Search for the cell housing the specified text and yield its [x, y] center coordinate. 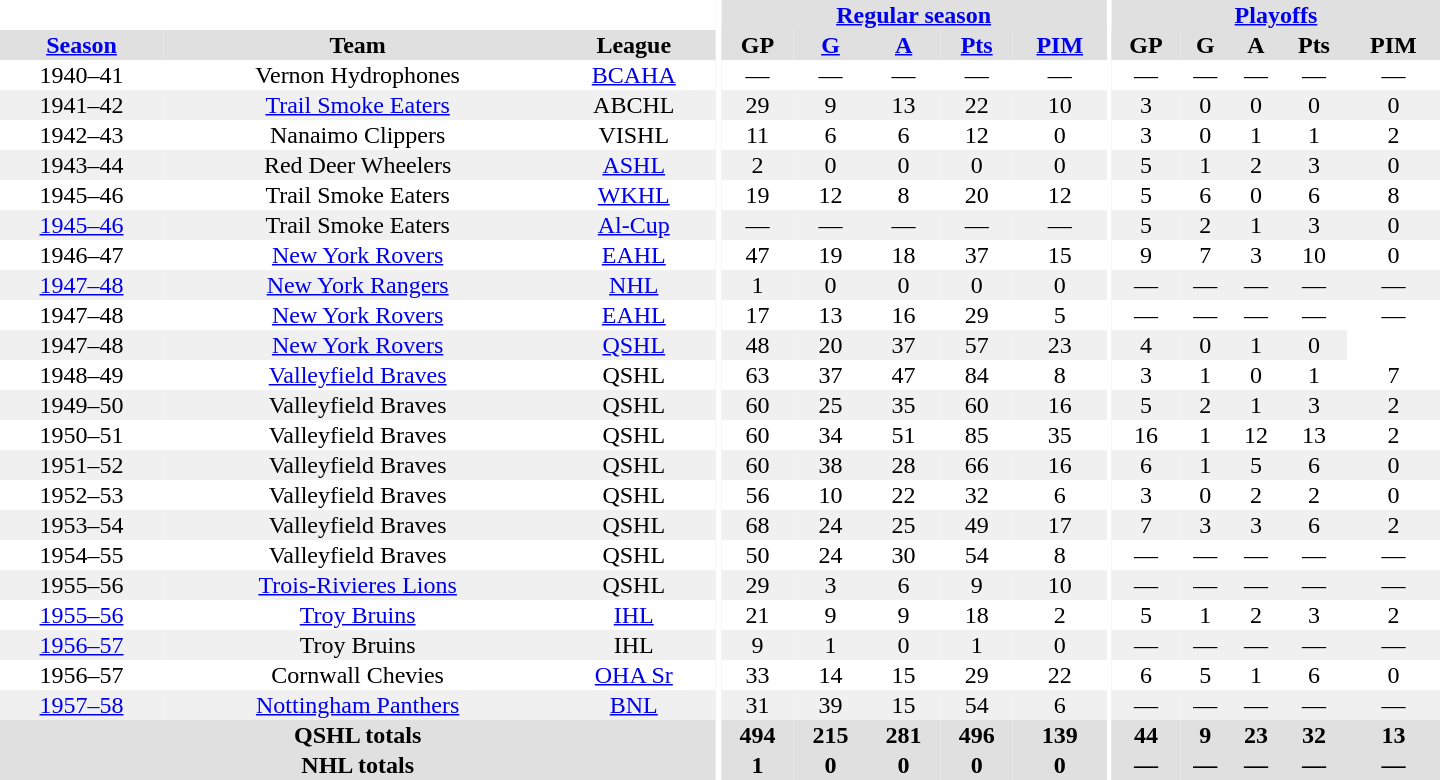
496 [976, 735]
1948–49 [82, 375]
1953–54 [82, 525]
1954–55 [82, 555]
34 [830, 435]
281 [904, 735]
215 [830, 735]
39 [830, 705]
1952–53 [82, 495]
21 [758, 615]
30 [904, 555]
Red Deer Wheelers [358, 165]
NHL [634, 285]
1957–58 [82, 705]
85 [976, 435]
Nanaimo Clippers [358, 135]
57 [976, 345]
Team [358, 45]
NHL totals [358, 765]
BCAHA [634, 75]
Trois-Rivieres Lions [358, 585]
1942–43 [82, 135]
494 [758, 735]
Season [82, 45]
48 [758, 345]
Playoffs [1276, 15]
68 [758, 525]
4 [1146, 345]
QSHL totals [358, 735]
1949–50 [82, 405]
ABCHL [634, 105]
66 [976, 465]
84 [976, 375]
56 [758, 495]
1941–42 [82, 105]
51 [904, 435]
1943–44 [82, 165]
28 [904, 465]
139 [1060, 735]
14 [830, 675]
38 [830, 465]
31 [758, 705]
VISHL [634, 135]
WKHL [634, 195]
33 [758, 675]
Nottingham Panthers [358, 705]
1940–41 [82, 75]
1946–47 [82, 255]
63 [758, 375]
1951–52 [82, 465]
Vernon Hydrophones [358, 75]
BNL [634, 705]
1950–51 [82, 435]
New York Rangers [358, 285]
44 [1146, 735]
ASHL [634, 165]
11 [758, 135]
Cornwall Chevies [358, 675]
Al-Cup [634, 225]
League [634, 45]
50 [758, 555]
Regular season [914, 15]
OHA Sr [634, 675]
49 [976, 525]
